Scan for the cell matching the given text and deliver its [X, Y] coordinate at center. 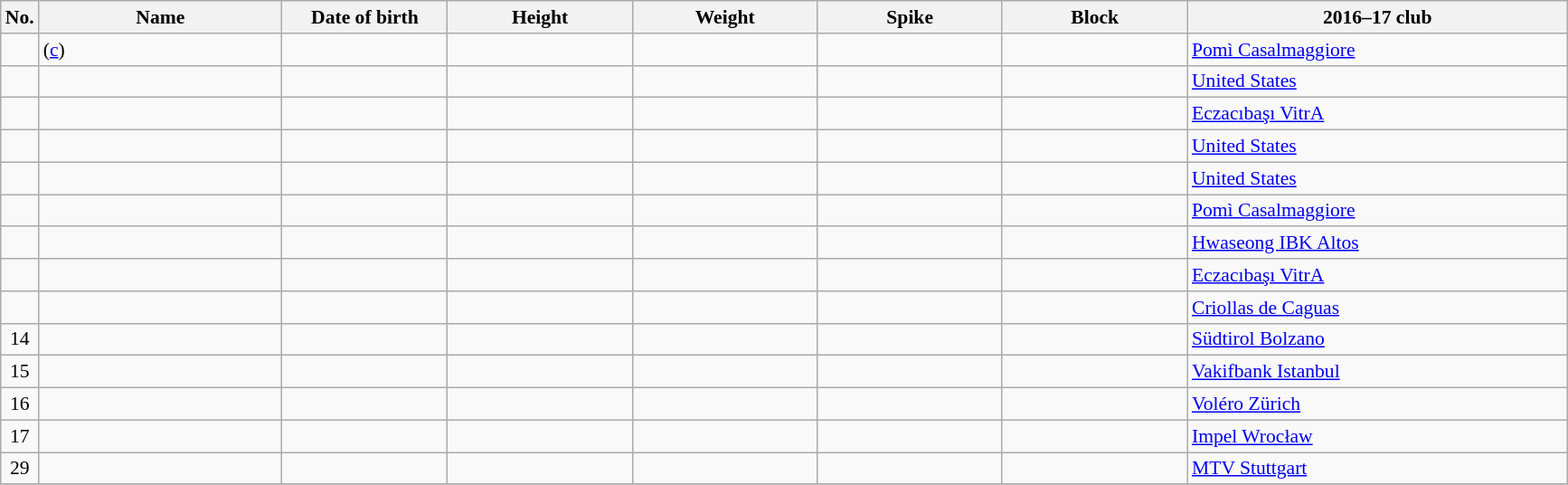
No. [20, 17]
Spike [910, 17]
Voléro Zürich [1378, 404]
Vakifbank Istanbul [1378, 372]
Block [1094, 17]
Hwaseong IBK Altos [1378, 243]
(c) [161, 50]
Impel Wrocław [1378, 436]
29 [20, 469]
Weight [725, 17]
17 [20, 436]
14 [20, 339]
Height [541, 17]
Südtirol Bolzano [1378, 339]
MTV Stuttgart [1378, 469]
Name [161, 17]
Criollas de Caguas [1378, 308]
Date of birth [365, 17]
2016–17 club [1378, 17]
15 [20, 372]
16 [20, 404]
